Extract the [X, Y] coordinate from the center of the cell holding the provided text.  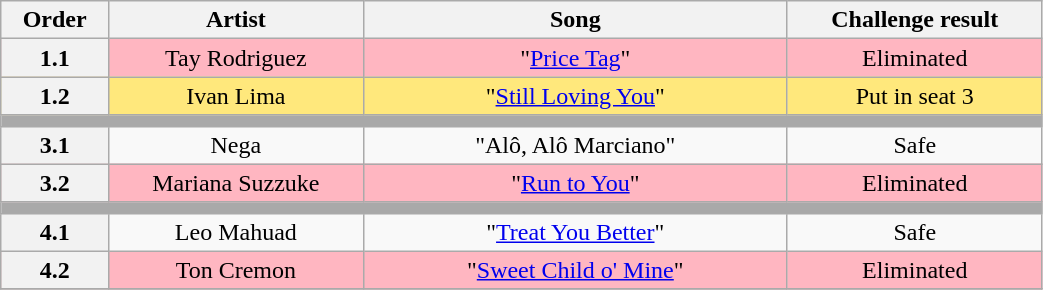
Ivan Lima [236, 96]
1.2 [55, 96]
"Treat You Better" [575, 232]
Artist [236, 20]
"Run to You" [575, 183]
"Sweet Child o' Mine" [575, 270]
Order [55, 20]
"Price Tag" [575, 58]
Put in seat 3 [914, 96]
Ton Cremon [236, 270]
"Alô, Alô Marciano" [575, 145]
Leo Mahuad [236, 232]
3.1 [55, 145]
Tay Rodriguez [236, 58]
3.2 [55, 183]
Nega [236, 145]
Challenge result [914, 20]
Song [575, 20]
"Still Loving You" [575, 96]
4.2 [55, 270]
1.1 [55, 58]
Mariana Suzzuke [236, 183]
4.1 [55, 232]
